Return [x, y] of the center of cell containing provided text 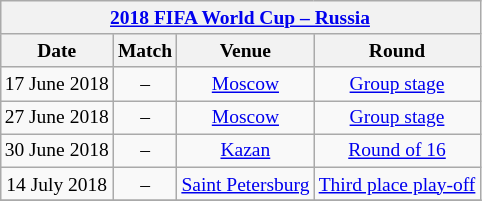
2018 FIFA World Cup – Russia [240, 18]
Round of 16 [397, 150]
Saint Petersburg [246, 184]
Kazan [246, 150]
Round [397, 50]
30 June 2018 [56, 150]
Venue [246, 50]
Date [56, 50]
17 June 2018 [56, 84]
14 July 2018 [56, 184]
Match [144, 50]
Third place play-off [397, 184]
27 June 2018 [56, 118]
